Find where the given text appears and provide that cell's center as (x, y) coordinate. 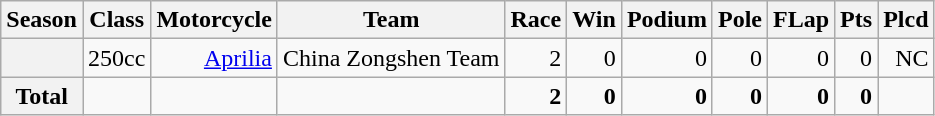
Motorcycle (214, 20)
Aprilia (214, 58)
Pts (856, 20)
Race (536, 20)
Team (391, 20)
Season (42, 20)
250cc (116, 58)
Podium (666, 20)
Pole (740, 20)
Win (594, 20)
FLap (802, 20)
Total (42, 96)
Class (116, 20)
Plcd (906, 20)
China Zongshen Team (391, 58)
NC (906, 58)
